Pinpoint the cell where the given text exists, returning its [X, Y] midpoint coordinate. 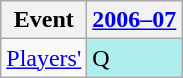
2006–07 [134, 20]
Players' [44, 58]
Q [134, 58]
Event [44, 20]
